Determine the [x, y] coordinate at the center of the cell enclosing the given text.  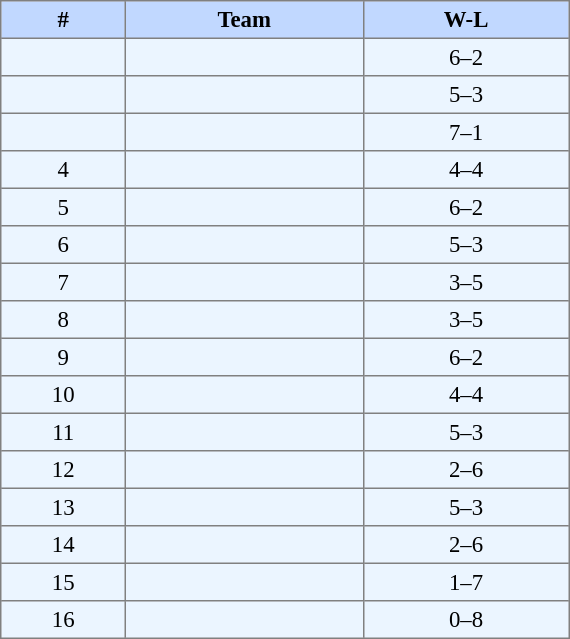
11 [63, 432]
15 [63, 582]
1–7 [466, 582]
W-L [466, 20]
16 [63, 620]
4 [63, 170]
# [63, 20]
Team [244, 20]
8 [63, 320]
7 [63, 282]
7–1 [466, 132]
13 [63, 507]
9 [63, 357]
14 [63, 545]
12 [63, 470]
5 [63, 207]
6 [63, 245]
10 [63, 395]
0–8 [466, 620]
